Extract the (x, y) coordinate from the center of the cell holding the provided text.  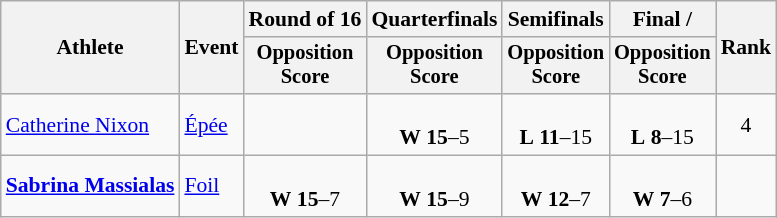
Foil (211, 186)
Round of 16 (306, 19)
Sabrina Massialas (90, 186)
Event (211, 48)
Quarterfinals (434, 19)
L 8–15 (662, 124)
Athlete (90, 48)
Final / (662, 19)
W 15–9 (434, 186)
W 15–5 (434, 124)
L 11–15 (556, 124)
W 15–7 (306, 186)
W 7–6 (662, 186)
Épée (211, 124)
Catherine Nixon (90, 124)
Rank (746, 48)
Semifinals (556, 19)
W 12–7 (556, 186)
4 (746, 124)
